Output the [X, Y] coordinate of the center of the cell containing the given text.  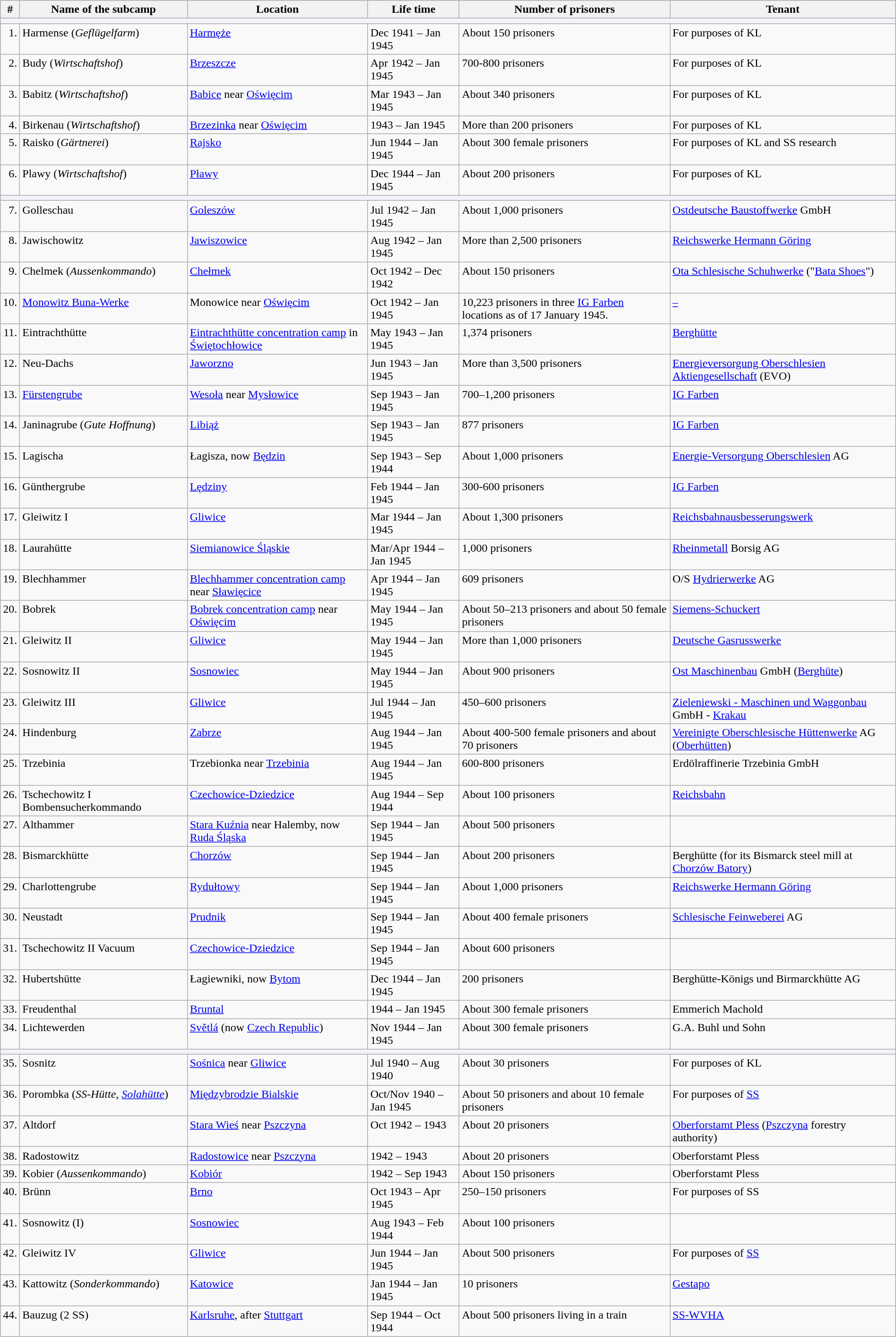
10. [10, 308]
# [10, 9]
Oct/Nov 1940 – Jan 1945 [414, 1101]
1943 – Jan 1945 [414, 125]
Reichsbahn [783, 800]
39. [10, 1173]
Babitz (Wirtschaftshof) [103, 100]
18. [10, 554]
Łagisza, now Będzin [277, 462]
5. [10, 149]
About 30 prisoners [565, 1069]
20. [10, 616]
Hindenburg [103, 738]
Jan 1944 – Jan 1945 [414, 1291]
Rajsko [277, 149]
More than 3,500 prisoners [565, 370]
Sep 1943 – Sep 1944 [414, 462]
G.A. Buhl und Sohn [783, 1033]
Plawy (Wirtschaftshof) [103, 180]
Karlsruhe, after Stuttgart [277, 1321]
17. [10, 524]
Bobrek concentration camp near Oświęcim [277, 616]
Freudenthal [103, 1009]
Kattowitz (Sonderkommando) [103, 1291]
Ostdeutsche Baustoffwerke GmbH [783, 216]
Jawischowitz [103, 247]
Międzybrodzie Bialskie [277, 1101]
Ost Maschinenbau GmbH (Berghüte) [783, 677]
Sosnowitz II [103, 677]
Birkenau (Wirtschaftshof) [103, 125]
6. [10, 180]
Wesoła near Mysłowice [277, 401]
11. [10, 339]
About 400-500 female prisoners and about 70 prisoners [565, 738]
Berghütte-Königs und Birmarckhütte AG [783, 985]
Oct 1942 – Jan 1945 [414, 308]
More than 200 prisoners [565, 125]
Jun 1943 – Jan 1945 [414, 370]
Bauzug (2 SS) [103, 1321]
Oct 1942 – Dec 1942 [414, 277]
Bruntal [277, 1009]
Tenant [783, 9]
Janinagrube (Gute Hoffnung) [103, 431]
31. [10, 954]
300-600 prisoners [565, 493]
Stara Kuźnia near Halemby, now Ruda Śląska [277, 831]
Nov 1944 – Jan 1945 [414, 1033]
Chelmek (Aussenkommando) [103, 277]
Emmerich Machold [783, 1009]
Bobrek [103, 616]
Jawiszowice [277, 247]
About 900 prisoners [565, 677]
13. [10, 401]
Trzebionka near Trzebinia [277, 770]
Goleszów [277, 216]
Stara Wieś near Pszczyna [277, 1131]
2. [10, 70]
Babice near Oświęcim [277, 100]
33. [10, 1009]
Blechhammer [103, 585]
Ota Schlesische Schuhwerke ("Bata Shoes") [783, 277]
Oct 1943 – Apr 1945 [414, 1198]
Brünn [103, 1198]
37. [10, 1131]
Energieversorgung Oberschlesien Aktiengesellschaft (EVO) [783, 370]
Gleiwitz II [103, 647]
Eintrachthütte concentration camp in Świętochłowice [277, 339]
Radostowitz [103, 1155]
1942 – Sep 1943 [414, 1173]
Hubertshütte [103, 985]
More than 2,500 prisoners [565, 247]
7. [10, 216]
Location [277, 9]
Rheinmetall Borsig AG [783, 554]
Aug 1942 – Jan 1945 [414, 247]
Prudnik [277, 924]
Neustadt [103, 924]
Gleiwitz IV [103, 1259]
Lagischa [103, 462]
Radostowice near Pszczyna [277, 1155]
600-800 prisoners [565, 770]
26. [10, 800]
Jul 1942 – Jan 1945 [414, 216]
Bismarckhütte [103, 862]
Schlesische Feinweberei AG [783, 924]
Brno [277, 1198]
Gestapo [783, 1291]
Life time [414, 9]
Blechhammer concentration camp near Sławięcice [277, 585]
14. [10, 431]
25. [10, 770]
700–1,200 prisoners [565, 401]
8. [10, 247]
Number of prisoners [565, 9]
Kobier (Aussenkommando) [103, 1173]
Vereinigte Oberschlesische Hüttenwerke AG (Oberhütten) [783, 738]
Sośnica near Gliwice [277, 1069]
29. [10, 893]
34. [10, 1033]
Jul 1940 – Aug 1940 [414, 1069]
19. [10, 585]
About 50–213 prisoners and about 50 female prisoners [565, 616]
Brzeszcze [277, 70]
More than 1,000 prisoners [565, 647]
Tschechowitz II Vacuum [103, 954]
Apr 1944 – Jan 1945 [414, 585]
10 prisoners [565, 1291]
Althammer [103, 831]
40. [10, 1198]
4. [10, 125]
Jaworzno [277, 370]
24. [10, 738]
Porombka (SS-Hütte, Solahütte) [103, 1101]
1,000 prisoners [565, 554]
32. [10, 985]
10,223 prisoners in three IG Farben locations as of 17 January 1945. [565, 308]
May 1943 – Jan 1945 [414, 339]
200 prisoners [565, 985]
35. [10, 1069]
Charlottengrube [103, 893]
1942 – 1943 [414, 1155]
Pławy [277, 180]
Gleiwitz III [103, 708]
Zabrze [277, 738]
Aug 1944 – Sep 1944 [414, 800]
– [783, 308]
36. [10, 1101]
1,374 prisoners [565, 339]
About 340 prisoners [565, 100]
Reichsbahnausbesserungswerk [783, 524]
Rydułtowy [277, 893]
For purposes of KL and SS research [783, 149]
Sosnowitz (I) [103, 1228]
30. [10, 924]
Jul 1944 – Jan 1945 [414, 708]
44. [10, 1321]
Libiąż [277, 431]
Siemianowice Śląskie [277, 554]
3. [10, 100]
Raisko (Gärtnerei) [103, 149]
1944 – Jan 1945 [414, 1009]
Berghütte [783, 339]
Monowitz Buna-Werke [103, 308]
Golleschau [103, 216]
Dec 1941 – Jan 1945 [414, 39]
450–600 prisoners [565, 708]
Apr 1942 – Jan 1945 [414, 70]
About 1,300 prisoners [565, 524]
About 600 prisoners [565, 954]
38. [10, 1155]
Trzebinia [103, 770]
Aug 1943 – Feb 1944 [414, 1228]
SS-WVHA [783, 1321]
Laurahütte [103, 554]
Name of the subcamp [103, 9]
Mar 1944 – Jan 1945 [414, 524]
Zieleniewski - Maschinen und Waggonbau GmbH - Krakau [783, 708]
43. [10, 1291]
Katowice [277, 1291]
About 50 prisoners and about 10 female prisoners [565, 1101]
Mar 1943 – Jan 1945 [414, 100]
1. [10, 39]
23. [10, 708]
Łagiewniki, now Bytom [277, 985]
700-800 prisoners [565, 70]
Tschechowitz I Bombensucherkommando [103, 800]
Günthergrube [103, 493]
Chełmek [277, 277]
Altdorf [103, 1131]
609 prisoners [565, 585]
877 prisoners [565, 431]
Energie-Versorgung Oberschlesien AG [783, 462]
Lichtewerden [103, 1033]
Erdölraffinerie Trzebinia GmbH [783, 770]
41. [10, 1228]
Harmęże [277, 39]
Eintrachthütte [103, 339]
9. [10, 277]
Harmense (Geflügelfarm) [103, 39]
Berghütte (for its Bismarck steel mill at Chorzów Batory) [783, 862]
Oberforstamt Pless (Pszczyna forestry authority) [783, 1131]
Sosnitz [103, 1069]
Mar/Apr 1944 – Jan 1945 [414, 554]
Neu-Dachs [103, 370]
27. [10, 831]
21. [10, 647]
Oct 1942 – 1943 [414, 1131]
Světlá (now Czech Republic) [277, 1033]
12. [10, 370]
Chorzów [277, 862]
250–150 prisoners [565, 1198]
Lędziny [277, 493]
Kobiór [277, 1173]
Deutsche Gasrusswerke [783, 647]
About 400 female prisoners [565, 924]
Feb 1944 – Jan 1945 [414, 493]
15. [10, 462]
Budy (Wirtschaftshof) [103, 70]
22. [10, 677]
Fürstengrube [103, 401]
Monowice near Oświęcim [277, 308]
Siemens-Schuckert [783, 616]
16. [10, 493]
About 500 prisoners living in a train [565, 1321]
O/S Hydrierwerke AG [783, 585]
Brzezinka near Oświęcim [277, 125]
42. [10, 1259]
28. [10, 862]
Sep 1944 – Oct 1944 [414, 1321]
Gleiwitz I [103, 524]
